Extract the (X, Y) coordinate from the center of the cell holding the provided text.  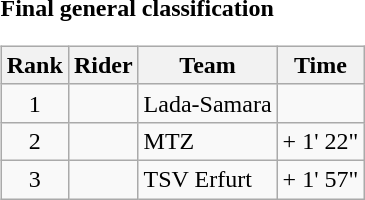
1 (34, 103)
+ 1' 57" (320, 179)
2 (34, 141)
3 (34, 179)
+ 1' 22" (320, 141)
Lada-Samara (208, 103)
Rank (34, 65)
Rider (103, 65)
TSV Erfurt (208, 179)
Time (320, 65)
MTZ (208, 141)
Team (208, 65)
